Locate the cell with the specified text and output its [x, y] center coordinate. 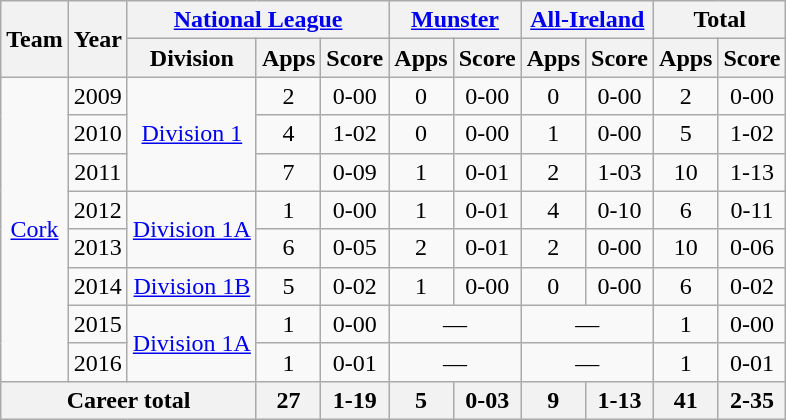
41 [686, 400]
2014 [98, 286]
2-35 [752, 400]
7 [288, 172]
Division [192, 58]
Total [720, 20]
Career total [129, 400]
2011 [98, 172]
0-06 [752, 248]
0-11 [752, 210]
2012 [98, 210]
0-03 [487, 400]
2013 [98, 248]
Year [98, 39]
0-09 [355, 172]
Division 1B [192, 286]
1-03 [620, 172]
Cork [35, 229]
National League [258, 20]
2015 [98, 324]
Munster [455, 20]
Team [35, 39]
27 [288, 400]
Division 1 [192, 134]
All-Ireland [587, 20]
2016 [98, 362]
0-10 [620, 210]
1-19 [355, 400]
0-05 [355, 248]
2010 [98, 134]
9 [553, 400]
2009 [98, 96]
